Find where the given text appears and provide that cell's center as (x, y) coordinate. 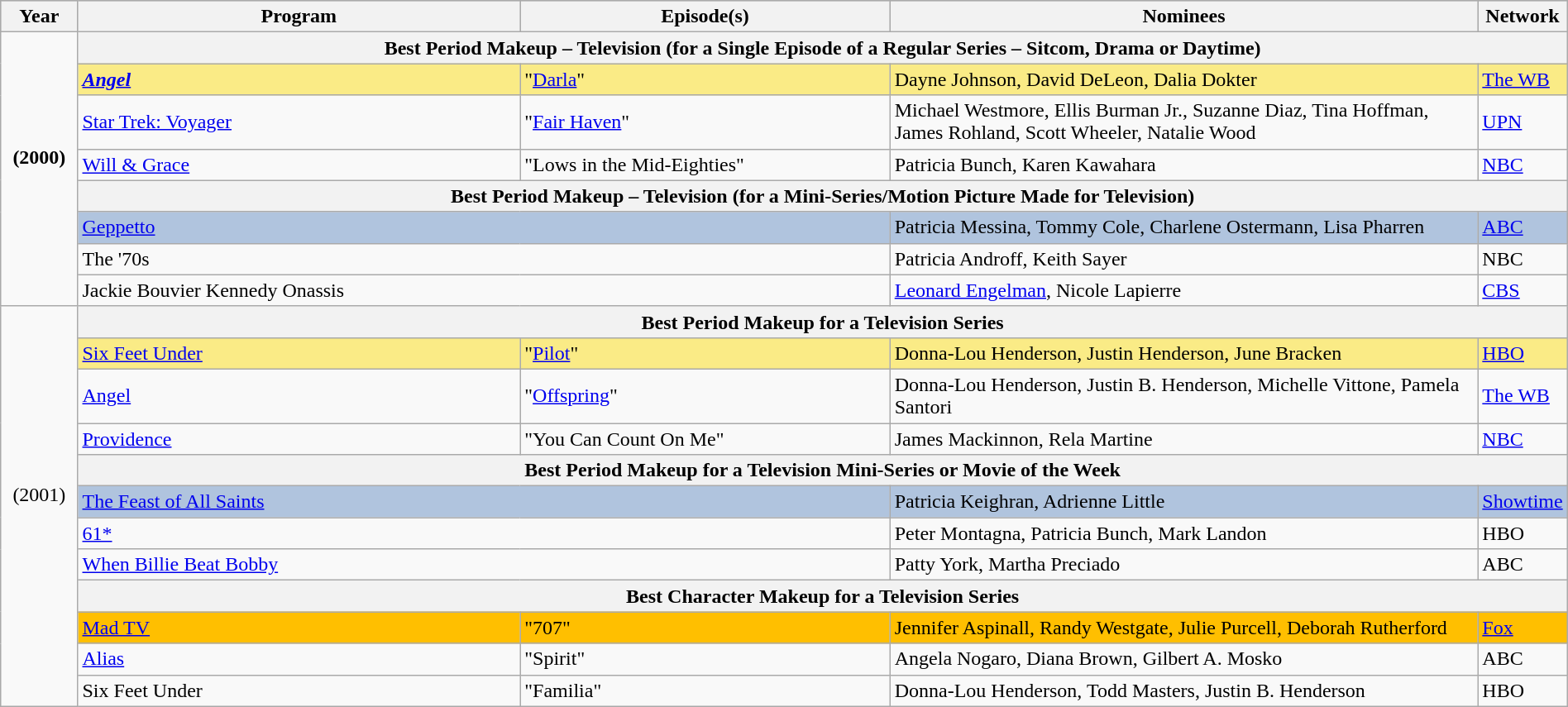
Episode(s) (705, 17)
Donna-Lou Henderson, Justin B. Henderson, Michelle Vittone, Pamela Santori (1184, 395)
Mad TV (299, 628)
Jennifer Aspinall, Randy Westgate, Julie Purcell, Deborah Rutherford (1184, 628)
Alias (299, 659)
Patricia Messina, Tommy Cole, Charlene Ostermann, Lisa Pharren (1184, 227)
Patricia Androff, Keith Sayer (1184, 259)
(2000) (40, 170)
Patty York, Martha Preciado (1184, 565)
Peter Montagna, Patricia Bunch, Mark Landon (1184, 533)
"Spirit" (705, 659)
The '70s (484, 259)
Star Trek: Voyager (299, 122)
Jackie Bouvier Kennedy Onassis (484, 290)
Best Period Makeup for a Television Mini-Series or Movie of the Week (822, 471)
Program (299, 17)
James Mackinnon, Rela Martine (1184, 439)
"Familia" (705, 690)
Donna-Lou Henderson, Todd Masters, Justin B. Henderson (1184, 690)
When Billie Beat Bobby (484, 565)
Dayne Johnson, David DeLeon, Dalia Dokter (1184, 79)
"Offspring" (705, 395)
Angela Nogaro, Diana Brown, Gilbert A. Mosko (1184, 659)
61* (484, 533)
Best Period Makeup for a Television Series (822, 322)
Network (1523, 17)
"Fair Haven" (705, 122)
Nominees (1184, 17)
CBS (1523, 290)
Donna-Lou Henderson, Justin Henderson, June Bracken (1184, 353)
Best Period Makeup – Television (for a Mini-Series/Motion Picture Made for Television) (822, 196)
Best Character Makeup for a Television Series (822, 596)
"Darla" (705, 79)
Michael Westmore, Ellis Burman Jr., Suzanne Diaz, Tina Hoffman, James Rohland, Scott Wheeler, Natalie Wood (1184, 122)
Year (40, 17)
Will & Grace (299, 165)
"707" (705, 628)
"You Can Count On Me" (705, 439)
Fox (1523, 628)
"Lows in the Mid-Eighties" (705, 165)
(2001) (40, 506)
Best Period Makeup – Television (for a Single Episode of a Regular Series – Sitcom, Drama or Daytime) (822, 48)
Leonard Engelman, Nicole Lapierre (1184, 290)
Showtime (1523, 502)
Patricia Bunch, Karen Kawahara (1184, 165)
"Pilot" (705, 353)
Providence (299, 439)
Geppetto (484, 227)
The Feast of All Saints (484, 502)
UPN (1523, 122)
Patricia Keighran, Adrienne Little (1184, 502)
